Locate the cell with the specified text and output its (X, Y) center coordinate. 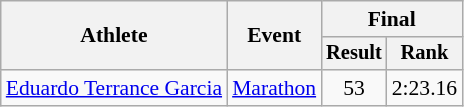
2:23.16 (424, 88)
Event (274, 36)
Result (354, 54)
Eduardo Terrance Garcia (114, 88)
Final (392, 19)
Athlete (114, 36)
Marathon (274, 88)
Rank (424, 54)
53 (354, 88)
